Return [X, Y] of the center of cell containing provided text 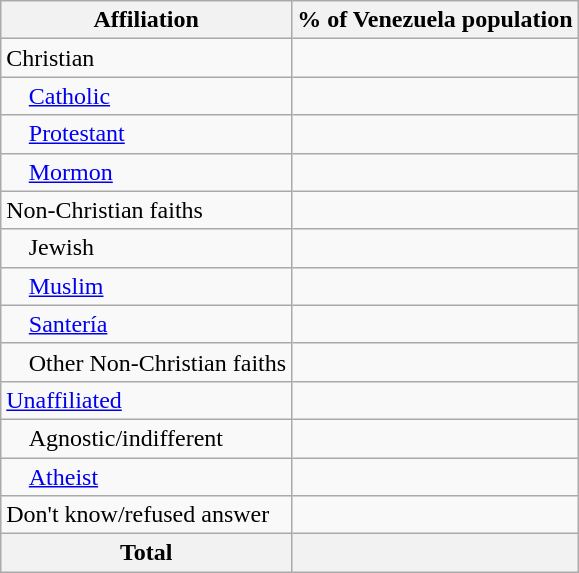
Agnostic/indifferent [146, 438]
Atheist [146, 477]
Other Non-Christian faiths [146, 362]
Christian [146, 58]
Non-Christian faiths [146, 210]
Muslim [146, 286]
Unaffiliated [146, 400]
Don't know/refused answer [146, 515]
Affiliation [146, 20]
Protestant [146, 134]
Santería [146, 324]
Jewish [146, 248]
Total [146, 553]
Catholic [146, 96]
% of Venezuela population [435, 20]
Mormon [146, 172]
